From the cell containing the given text, extract its center point as [x, y] coordinate. 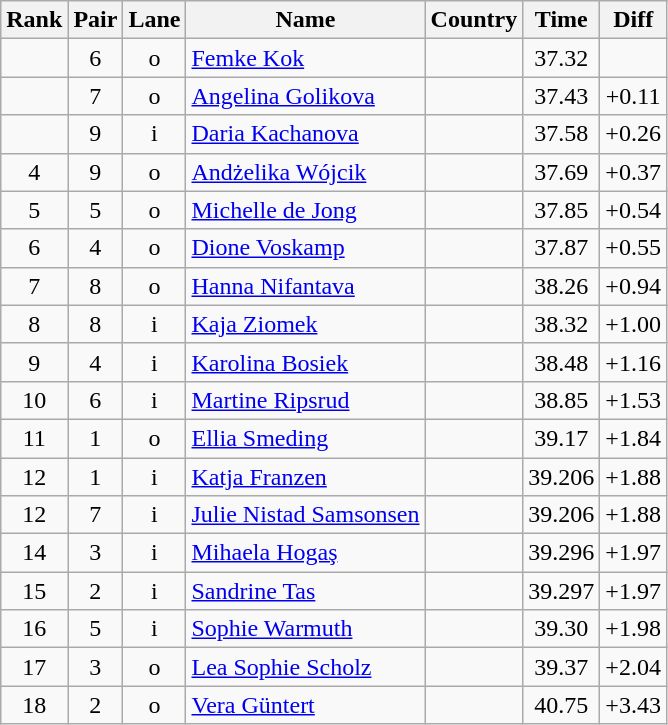
Name [306, 20]
38.48 [562, 362]
Martine Ripsrud [306, 400]
39.296 [562, 553]
Angelina Golikova [306, 96]
Katja Franzen [306, 477]
+0.55 [634, 248]
+1.53 [634, 400]
Lane [154, 20]
Ellia Smeding [306, 438]
37.69 [562, 172]
Michelle de Jong [306, 210]
Lea Sophie Scholz [306, 667]
39.30 [562, 629]
Femke Kok [306, 58]
10 [34, 400]
+0.26 [634, 134]
38.32 [562, 324]
+1.16 [634, 362]
Karolina Bosiek [306, 362]
18 [34, 705]
37.85 [562, 210]
Sophie Warmuth [306, 629]
40.75 [562, 705]
39.37 [562, 667]
16 [34, 629]
38.85 [562, 400]
+0.94 [634, 286]
+1.84 [634, 438]
15 [34, 591]
17 [34, 667]
14 [34, 553]
Country [474, 20]
Daria Kachanova [306, 134]
37.43 [562, 96]
Vera Güntert [306, 705]
Sandrine Tas [306, 591]
+3.43 [634, 705]
Pair [96, 20]
+1.00 [634, 324]
37.87 [562, 248]
+2.04 [634, 667]
Andżelika Wójcik [306, 172]
Diff [634, 20]
38.26 [562, 286]
+0.37 [634, 172]
Hanna Nifantava [306, 286]
Rank [34, 20]
Dione Voskamp [306, 248]
39.17 [562, 438]
37.32 [562, 58]
Mihaela Hogaş [306, 553]
+1.98 [634, 629]
11 [34, 438]
+0.54 [634, 210]
Kaja Ziomek [306, 324]
39.297 [562, 591]
Julie Nistad Samsonsen [306, 515]
Time [562, 20]
37.58 [562, 134]
+0.11 [634, 96]
